Identify which cell holds the provided text, then report its [X, Y] central coordinate. 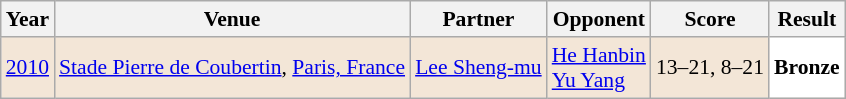
Lee Sheng-mu [478, 68]
Score [710, 19]
Opponent [599, 19]
Bronze [807, 68]
2010 [28, 68]
Partner [478, 19]
Year [28, 19]
Result [807, 19]
13–21, 8–21 [710, 68]
He Hanbin Yu Yang [599, 68]
Venue [232, 19]
Stade Pierre de Coubertin, Paris, France [232, 68]
